Scan for the cell matching the given text and deliver its [X, Y] coordinate at center. 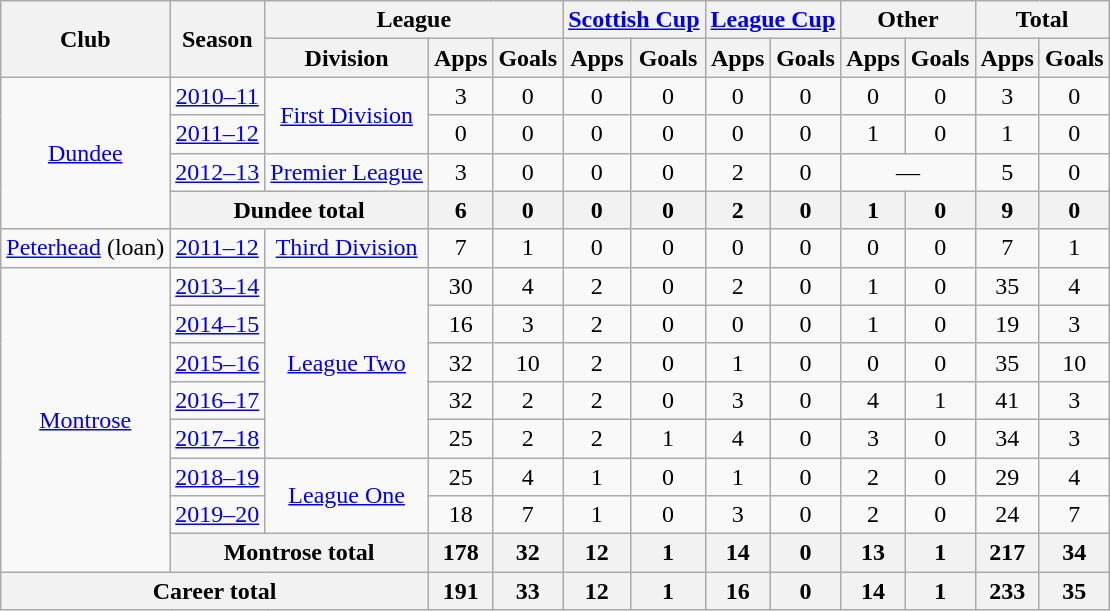
Dundee [86, 153]
2010–11 [218, 96]
41 [1007, 400]
League Two [347, 362]
Total [1042, 20]
Season [218, 39]
33 [528, 591]
League [414, 20]
2017–18 [218, 438]
9 [1007, 210]
6 [460, 210]
First Division [347, 115]
30 [460, 286]
Third Division [347, 248]
24 [1007, 515]
Club [86, 39]
2016–17 [218, 400]
217 [1007, 553]
29 [1007, 477]
233 [1007, 591]
Scottish Cup [634, 20]
Division [347, 58]
2012–13 [218, 172]
2019–20 [218, 515]
League One [347, 496]
13 [873, 553]
2013–14 [218, 286]
5 [1007, 172]
Montrose total [300, 553]
— [908, 172]
2018–19 [218, 477]
Other [908, 20]
2014–15 [218, 324]
Peterhead (loan) [86, 248]
19 [1007, 324]
League Cup [773, 20]
Career total [215, 591]
Premier League [347, 172]
Montrose [86, 419]
191 [460, 591]
Dundee total [300, 210]
2015–16 [218, 362]
18 [460, 515]
178 [460, 553]
